Capture the cell that displays the provided text and extract its (x, y) central coordinate. 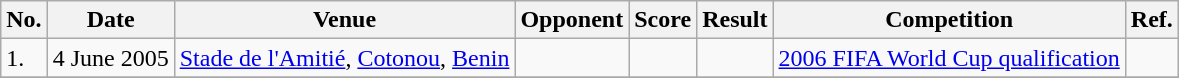
Stade de l'Amitié, Cotonou, Benin (344, 58)
Score (663, 20)
2006 FIFA World Cup qualification (949, 58)
Ref. (1152, 20)
1. (24, 58)
No. (24, 20)
Venue (344, 20)
Competition (949, 20)
Result (735, 20)
4 June 2005 (110, 58)
Date (110, 20)
Opponent (572, 20)
